Provide the [X, Y] coordinate of the cell's center where the given text is located.  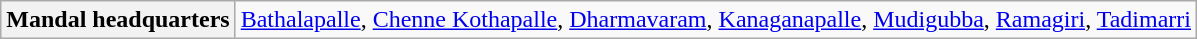
Bathalapalle, Chenne Kothapalle, Dharmavaram, Kanaganapalle, Mudigubba, Ramagiri, Tadimarri [716, 20]
Mandal headquarters [118, 20]
